Identify which cell holds the provided text, then report its [X, Y] central coordinate. 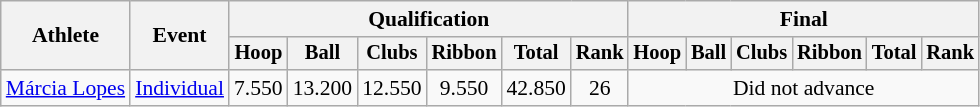
Final [803, 19]
Márcia Lopes [66, 88]
Did not advance [803, 88]
Event [180, 36]
Qualification [428, 19]
26 [600, 88]
12.550 [392, 88]
9.550 [464, 88]
Individual [180, 88]
13.200 [322, 88]
42.850 [536, 88]
7.550 [258, 88]
Athlete [66, 36]
